Output the (x, y) coordinate of the center of the cell containing the given text.  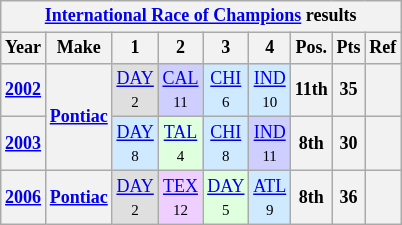
3 (226, 48)
Pts (348, 48)
Ref (383, 48)
International Race of Champions results (201, 16)
Pos. (312, 48)
TAL4 (180, 144)
CHI8 (226, 144)
4 (270, 48)
1 (135, 48)
Make (78, 48)
IND10 (270, 90)
30 (348, 144)
2003 (24, 144)
36 (348, 197)
TEX12 (180, 197)
CAL11 (180, 90)
2006 (24, 197)
DAY8 (135, 144)
Year (24, 48)
IND11 (270, 144)
11th (312, 90)
DAY5 (226, 197)
2002 (24, 90)
35 (348, 90)
2 (180, 48)
CHI6 (226, 90)
ATL9 (270, 197)
